From the cell containing the given text, extract its center point as (x, y) coordinate. 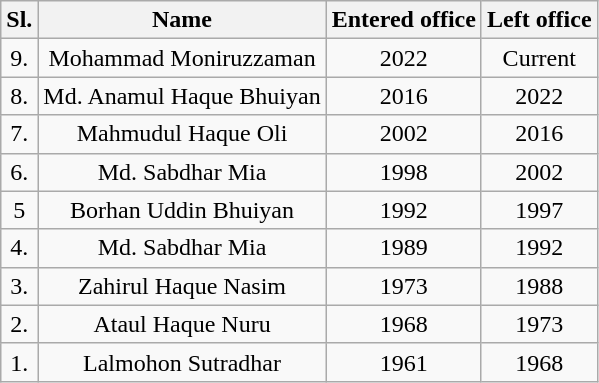
Mahmudul Haque Oli (182, 134)
6. (20, 172)
Entered office (404, 20)
Current (539, 58)
1988 (539, 286)
Lalmohon Sutradhar (182, 362)
Name (182, 20)
4. (20, 248)
Left office (539, 20)
1989 (404, 248)
5 (20, 210)
9. (20, 58)
1998 (404, 172)
Zahirul Haque Nasim (182, 286)
Borhan Uddin Bhuiyan (182, 210)
1961 (404, 362)
1. (20, 362)
3. (20, 286)
Md. Anamul Haque Bhuiyan (182, 96)
1997 (539, 210)
Mohammad Moniruzzaman (182, 58)
8. (20, 96)
7. (20, 134)
2. (20, 324)
Sl. (20, 20)
Ataul Haque Nuru (182, 324)
